Scan for the cell matching the given text and deliver its (x, y) coordinate at center. 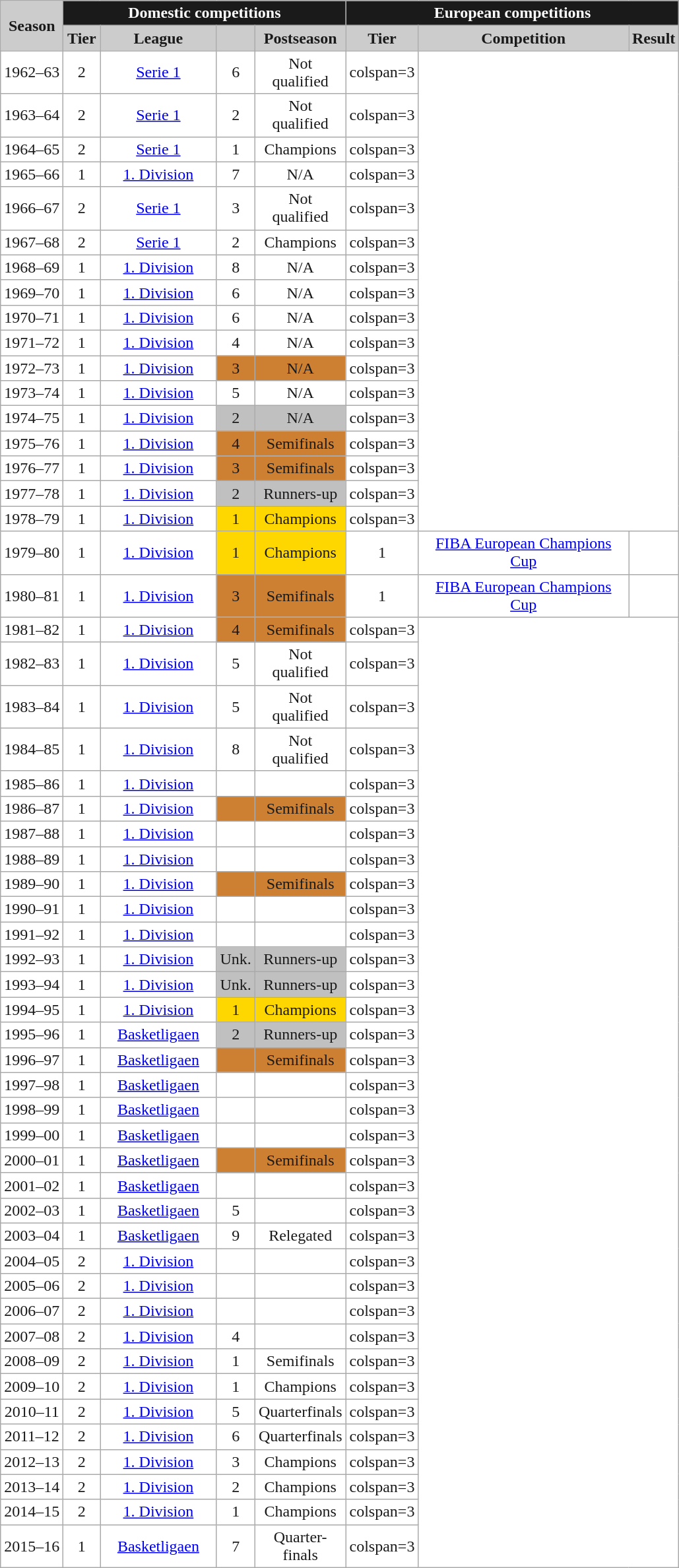
1990–91 (32, 909)
1976–77 (32, 469)
2001–02 (32, 1185)
1964–65 (32, 149)
1969–70 (32, 292)
2004–05 (32, 1261)
1983–84 (32, 706)
Competition (524, 38)
1986–87 (32, 808)
Relegated (300, 1235)
2008–09 (32, 1361)
1977–78 (32, 494)
1963–64 (32, 115)
1988–89 (32, 859)
Quarter-finals (300, 1546)
1982–83 (32, 664)
European competitions (512, 13)
1997–98 (32, 1085)
2007–08 (32, 1336)
1989–90 (32, 884)
1974–75 (32, 418)
1972–73 (32, 368)
1971–72 (32, 343)
2014–15 (32, 1512)
2006–07 (32, 1311)
1967–68 (32, 242)
1987–88 (32, 833)
2013–14 (32, 1487)
1995–96 (32, 1035)
1993–94 (32, 985)
1978–79 (32, 519)
1968–69 (32, 267)
1991–92 (32, 934)
1980–81 (32, 595)
1985–86 (32, 783)
2000–01 (32, 1160)
2015–16 (32, 1546)
2002–03 (32, 1210)
1992–93 (32, 960)
1984–85 (32, 750)
League (158, 38)
1996–97 (32, 1060)
1981–82 (32, 630)
2012–13 (32, 1462)
1994–95 (32, 1010)
1975–76 (32, 443)
1970–71 (32, 317)
2010–11 (32, 1412)
2009–10 (32, 1387)
2005–06 (32, 1286)
2011–12 (32, 1437)
1973–74 (32, 393)
1962–63 (32, 73)
Domestic competitions (205, 13)
1979–80 (32, 553)
9 (236, 1235)
1998–99 (32, 1110)
2003–04 (32, 1235)
Season (32, 26)
1999–00 (32, 1135)
Postseason (300, 38)
1966–67 (32, 209)
1965–66 (32, 174)
Result (653, 38)
